Determine the (x, y) coordinate at the center of the cell enclosing the given text.  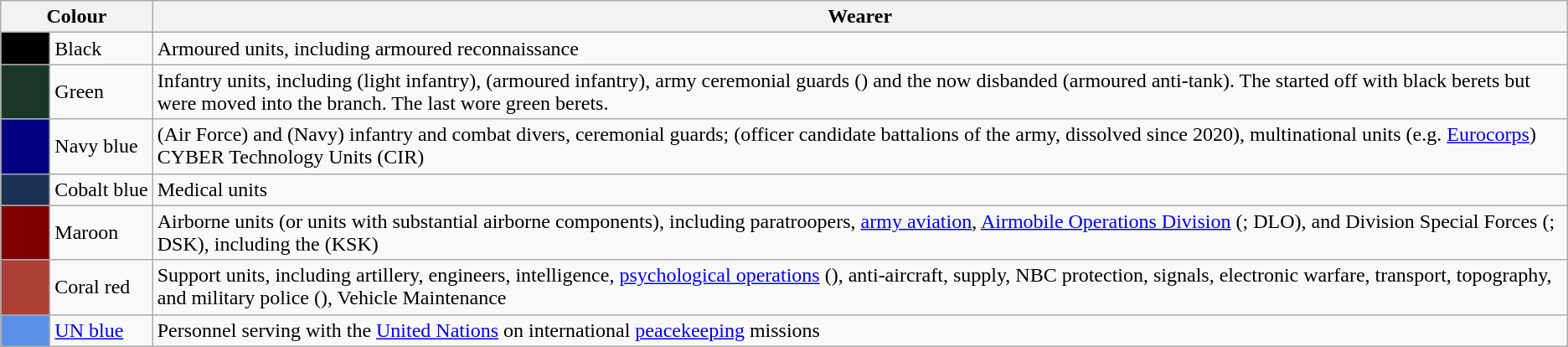
Green (101, 92)
Armoured units, including armoured reconnaissance (859, 49)
Coral red (101, 287)
Navy blue (101, 146)
Cobalt blue (101, 189)
Maroon (101, 233)
Colour (77, 17)
Black (101, 49)
Medical units (859, 189)
UN blue (101, 330)
Personnel serving with the United Nations on international peacekeeping missions (859, 330)
Wearer (859, 17)
